Identify which cell holds the provided text, then report its (X, Y) central coordinate. 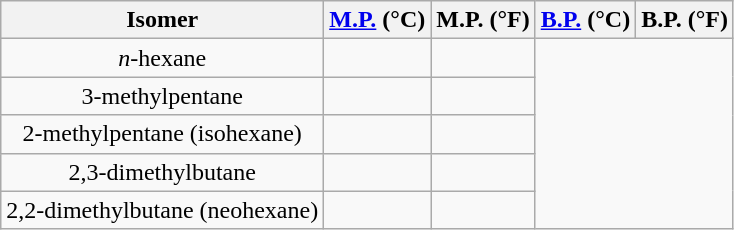
B.P. (°F) (685, 20)
n-hexane (162, 58)
M.P. (°F) (483, 20)
3-methylpentane (162, 96)
2,3-dimethylbutane (162, 172)
M.P. (°C) (378, 20)
2,2-dimethylbutane (neohexane) (162, 210)
B.P. (°C) (585, 20)
2-methylpentane (isohexane) (162, 134)
Isomer (162, 20)
